Pinpoint the cell where the given text exists, returning its [x, y] midpoint coordinate. 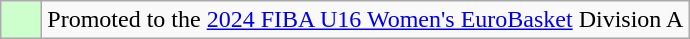
Promoted to the 2024 FIBA U16 Women's EuroBasket Division A [366, 20]
